Find where the given text appears and provide that cell's center as [X, Y] coordinate. 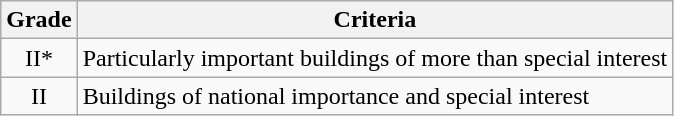
Grade [39, 20]
Criteria [375, 20]
Buildings of national importance and special interest [375, 96]
Particularly important buildings of more than special interest [375, 58]
II [39, 96]
II* [39, 58]
